Provide the [X, Y] coordinate of the cell's center where the given text is located.  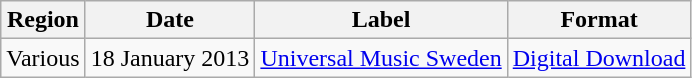
Various [43, 58]
Region [43, 20]
Digital Download [599, 58]
Format [599, 20]
Label [381, 20]
Universal Music Sweden [381, 58]
18 January 2013 [170, 58]
Date [170, 20]
